Provide the [X, Y] coordinate of the cell's center where the given text is located.  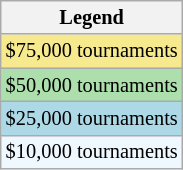
Legend [92, 17]
$10,000 tournaments [92, 152]
$75,000 tournaments [92, 51]
$50,000 tournaments [92, 85]
$25,000 tournaments [92, 118]
